Return (x, y) of the center of cell containing provided text 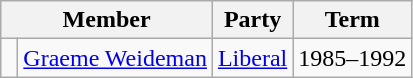
Graeme Weideman (116, 58)
Party (252, 20)
Liberal (252, 58)
Term (352, 20)
Member (107, 20)
1985–1992 (352, 58)
